Find where the given text appears and provide that cell's center as [x, y] coordinate. 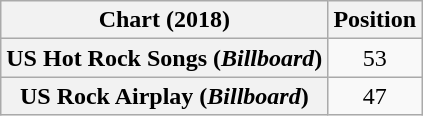
Position [375, 20]
US Hot Rock Songs (Billboard) [164, 58]
53 [375, 58]
US Rock Airplay (Billboard) [164, 96]
47 [375, 96]
Chart (2018) [164, 20]
